Detect which cell encompasses the target text, then output its (X, Y) center coordinate. 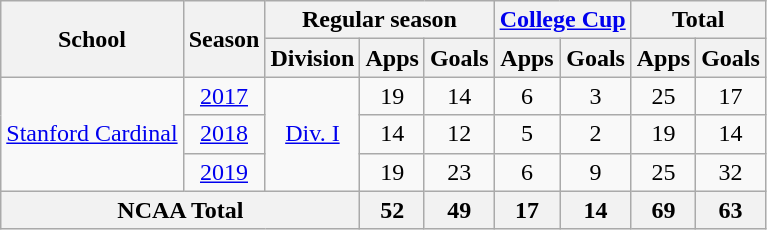
32 (731, 172)
College Cup (562, 20)
Div. I (312, 134)
Season (224, 39)
69 (663, 210)
2018 (224, 134)
2 (596, 134)
12 (459, 134)
Regular season (380, 20)
52 (392, 210)
School (92, 39)
3 (596, 96)
Division (312, 58)
2017 (224, 96)
Total (698, 20)
63 (731, 210)
NCAA Total (180, 210)
2019 (224, 172)
49 (459, 210)
23 (459, 172)
Stanford Cardinal (92, 134)
5 (527, 134)
9 (596, 172)
